Scan for the cell matching the given text and deliver its [X, Y] coordinate at center. 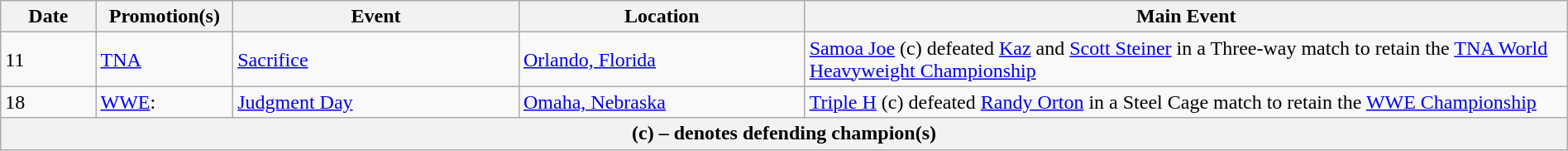
Orlando, Florida [662, 60]
Event [376, 17]
TNA [165, 60]
(c) – denotes defending champion(s) [784, 134]
18 [48, 102]
Main Event [1186, 17]
Triple H (c) defeated Randy Orton in a Steel Cage match to retain the WWE Championship [1186, 102]
Date [48, 17]
Location [662, 17]
Promotion(s) [165, 17]
11 [48, 60]
WWE: [165, 102]
Sacrifice [376, 60]
Judgment Day [376, 102]
Samoa Joe (c) defeated Kaz and Scott Steiner in a Three-way match to retain the TNA World Heavyweight Championship [1186, 60]
Omaha, Nebraska [662, 102]
